Determine the (x, y) coordinate at the center of the cell enclosing the given text.  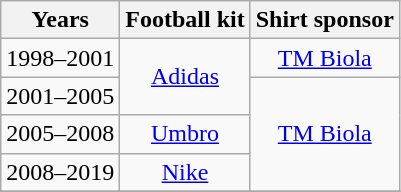
2005–2008 (60, 134)
Umbro (185, 134)
Football kit (185, 20)
2008–2019 (60, 172)
Adidas (185, 77)
2001–2005 (60, 96)
Years (60, 20)
Shirt sponsor (324, 20)
Nike (185, 172)
1998–2001 (60, 58)
